Capture the cell that displays the provided text and extract its (x, y) central coordinate. 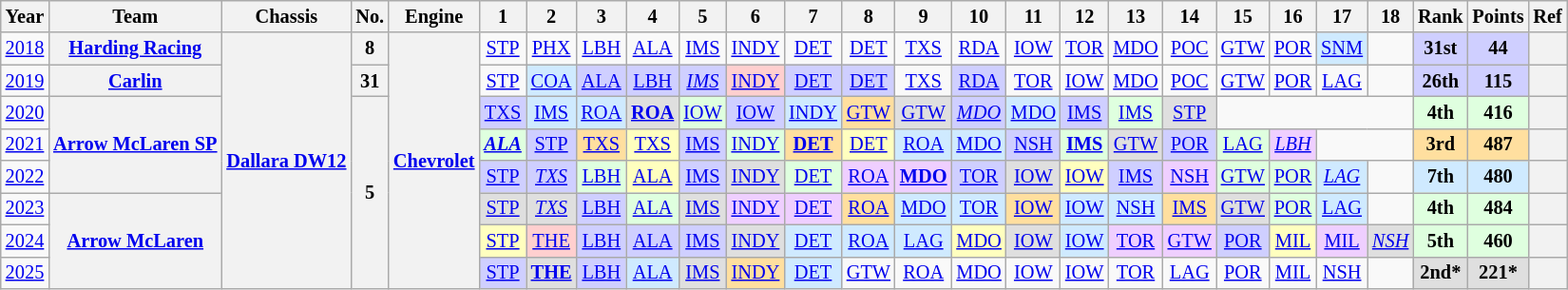
17 (1342, 16)
480 (1498, 177)
1 (502, 16)
2nd* (1441, 273)
Points (1498, 16)
Chevrolet (433, 160)
Team (135, 16)
3rd (1441, 145)
484 (1498, 208)
No. (370, 16)
SNM (1342, 48)
2 (551, 16)
221* (1498, 273)
12 (1084, 16)
Dallara DW12 (286, 160)
2018 (25, 48)
Chassis (286, 16)
14 (1190, 16)
15 (1243, 16)
7th (1441, 177)
2024 (25, 241)
6 (756, 16)
44 (1498, 48)
Year (25, 16)
2020 (25, 112)
487 (1498, 145)
2021 (25, 145)
13 (1135, 16)
31 (370, 81)
115 (1498, 81)
COA (551, 81)
PHX (551, 48)
3 (601, 16)
2025 (25, 273)
31st (1441, 48)
Engine (433, 16)
Arrow McLaren (135, 240)
4 (652, 16)
Carlin (135, 81)
Ref (1548, 16)
Rank (1441, 16)
7 (813, 16)
18 (1390, 16)
Harding Racing (135, 48)
2023 (25, 208)
5th (1441, 241)
11 (1034, 16)
26th (1441, 81)
Arrow McLaren SP (135, 145)
2019 (25, 81)
2022 (25, 177)
416 (1498, 112)
460 (1498, 241)
10 (979, 16)
16 (1292, 16)
9 (924, 16)
